Detect which cell encompasses the target text, then output its [x, y] center coordinate. 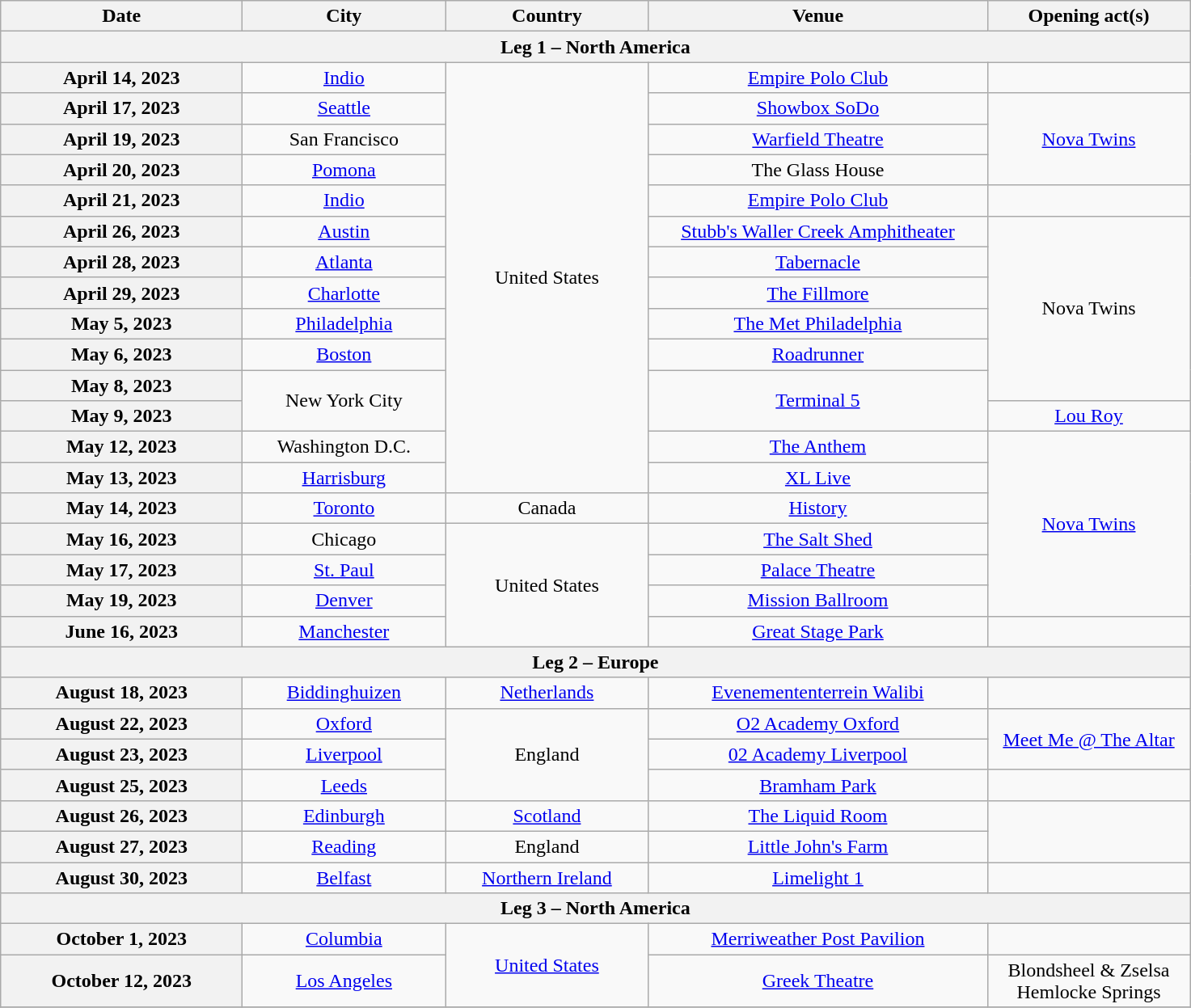
Charlotte [344, 293]
Date [121, 16]
April 19, 2023 [121, 139]
Great Stage Park [818, 631]
City [344, 16]
Meet Me @ The Altar [1088, 739]
Austin [344, 231]
June 16, 2023 [121, 631]
August 18, 2023 [121, 693]
May 9, 2023 [121, 416]
August 25, 2023 [121, 785]
October 12, 2023 [121, 981]
August 27, 2023 [121, 846]
Blondsheel & Zselsa Hemlocke Springs [1088, 981]
Washington D.C. [344, 447]
Manchester [344, 631]
Palace Theatre [818, 570]
San Francisco [344, 139]
Little John's Farm [818, 846]
May 16, 2023 [121, 539]
The Liquid Room [818, 816]
The Glass House [818, 170]
O2 Academy Oxford [818, 723]
The Salt Shed [818, 539]
Philadelphia [344, 323]
May 6, 2023 [121, 354]
Showbox SoDo [818, 108]
Chicago [344, 539]
Venue [818, 16]
Leg 3 – North America [595, 909]
The Fillmore [818, 293]
Roadrunner [818, 354]
Merriweather Post Pavilion [818, 939]
August 22, 2023 [121, 723]
New York City [344, 401]
May 19, 2023 [121, 601]
Belfast [344, 877]
April 28, 2023 [121, 262]
Bramham Park [818, 785]
Tabernacle [818, 262]
02 Academy Liverpool [818, 754]
Leeds [344, 785]
Toronto [344, 508]
Scotland [547, 816]
Harrisburg [344, 478]
St. Paul [344, 570]
Reading [344, 846]
August 23, 2023 [121, 754]
History [818, 508]
Edinburgh [344, 816]
April 26, 2023 [121, 231]
The Anthem [818, 447]
Netherlands [547, 693]
XL Live [818, 478]
Oxford [344, 723]
Opening act(s) [1088, 16]
Warfield Theatre [818, 139]
Liverpool [344, 754]
Denver [344, 601]
August 26, 2023 [121, 816]
May 13, 2023 [121, 478]
Boston [344, 354]
Atlanta [344, 262]
April 14, 2023 [121, 78]
August 30, 2023 [121, 877]
May 12, 2023 [121, 447]
Terminal 5 [818, 401]
Greek Theatre [818, 981]
Columbia [344, 939]
Canada [547, 508]
April 21, 2023 [121, 200]
October 1, 2023 [121, 939]
Country [547, 16]
Evenemententerrein Walibi [818, 693]
Stubb's Waller Creek Amphitheater [818, 231]
April 29, 2023 [121, 293]
Leg 2 – Europe [595, 662]
Leg 1 – North America [595, 47]
May 17, 2023 [121, 570]
May 8, 2023 [121, 386]
Los Angeles [344, 981]
Lou Roy [1088, 416]
April 20, 2023 [121, 170]
Pomona [344, 170]
Seattle [344, 108]
Northern Ireland [547, 877]
May 14, 2023 [121, 508]
Limelight 1 [818, 877]
Biddinghuizen [344, 693]
April 17, 2023 [121, 108]
The Met Philadelphia [818, 323]
Mission Ballroom [818, 601]
May 5, 2023 [121, 323]
